Provide the (X, Y) coordinate of the cell's center where the given text is located.  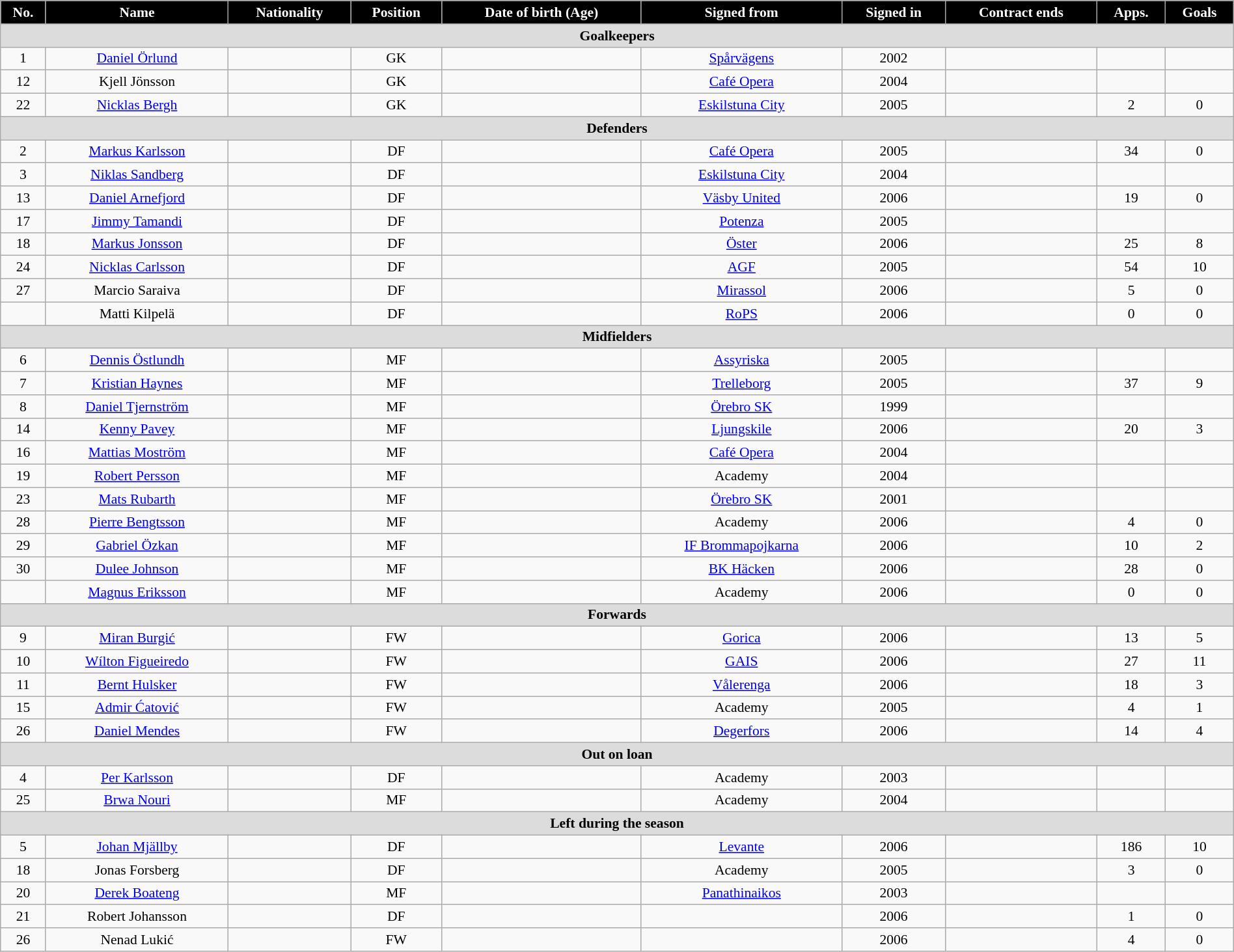
Apps. (1131, 12)
Matti Kilpelä (137, 314)
Out on loan (617, 754)
Degerfors (741, 731)
Brwa Nouri (137, 800)
34 (1131, 152)
Vålerenga (741, 685)
Goalkeepers (617, 36)
Mats Rubarth (137, 499)
Nicklas Bergh (137, 105)
Spårvägens (741, 59)
22 (23, 105)
Derek Boateng (137, 893)
Midfielders (617, 337)
17 (23, 221)
Väsby United (741, 198)
Position (396, 12)
54 (1131, 267)
23 (23, 499)
Admir Ćatović (137, 708)
Pierre Bengtsson (137, 523)
Daniel Tjernström (137, 407)
Daniel Arnefjord (137, 198)
Marcio Saraiva (137, 291)
Niklas Sandberg (137, 175)
Dennis Östlundh (137, 360)
15 (23, 708)
186 (1131, 847)
Wílton Figueiredo (137, 662)
Mirassol (741, 291)
Markus Jonsson (137, 244)
Magnus Eriksson (137, 592)
Mattias Moström (137, 453)
Ljungskile (741, 429)
Nicklas Carlsson (137, 267)
Gorica (741, 638)
Left during the season (617, 824)
Contract ends (1022, 12)
Per Karlsson (137, 778)
No. (23, 12)
Defenders (617, 128)
AGF (741, 267)
Daniel Örlund (137, 59)
24 (23, 267)
12 (23, 82)
Potenza (741, 221)
6 (23, 360)
1999 (893, 407)
IF Brommapojkarna (741, 546)
Daniel Mendes (137, 731)
Robert Persson (137, 476)
Öster (741, 244)
Miran Burgić (137, 638)
29 (23, 546)
Signed from (741, 12)
Bernt Hulsker (137, 685)
Kjell Jönsson (137, 82)
Assyriska (741, 360)
Panathinaikos (741, 893)
Date of birth (Age) (542, 12)
Goals (1200, 12)
Nenad Lukić (137, 940)
Robert Johansson (137, 917)
Kenny Pavey (137, 429)
Nationality (290, 12)
21 (23, 917)
BK Häcken (741, 569)
Trelleborg (741, 383)
Signed in (893, 12)
Jimmy Tamandi (137, 221)
2001 (893, 499)
Name (137, 12)
Dulee Johnson (137, 569)
RoPS (741, 314)
16 (23, 453)
2002 (893, 59)
GAIS (741, 662)
Johan Mjällby (137, 847)
Levante (741, 847)
Markus Karlsson (137, 152)
Jonas Forsberg (137, 870)
Gabriel Özkan (137, 546)
Forwards (617, 615)
37 (1131, 383)
7 (23, 383)
Kristian Haynes (137, 383)
30 (23, 569)
